From the cell containing the given text, extract its center point as (X, Y) coordinate. 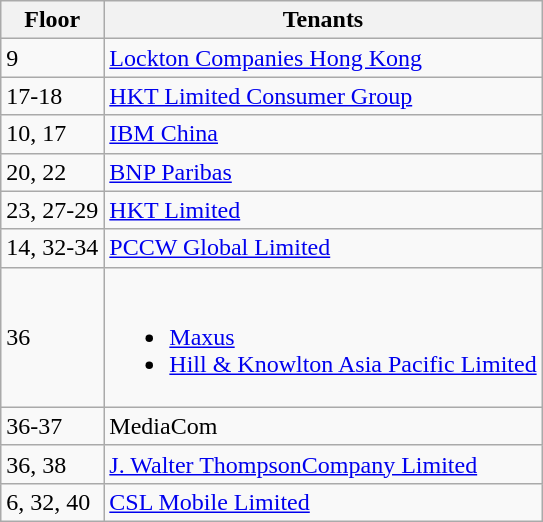
HKT Limited (323, 210)
10, 17 (52, 134)
MediaCom (323, 426)
Lockton Companies Hong Kong (323, 58)
36 (52, 337)
MaxusHill & Knowlton Asia Pacific Limited (323, 337)
J. Walter ThompsonCompany Limited (323, 464)
IBM China (323, 134)
PCCW Global Limited (323, 248)
17-18 (52, 96)
HKT Limited Consumer Group (323, 96)
CSL Mobile Limited (323, 502)
20, 22 (52, 172)
14, 32-34 (52, 248)
36, 38 (52, 464)
36-37 (52, 426)
BNP Paribas (323, 172)
Tenants (323, 20)
9 (52, 58)
6, 32, 40 (52, 502)
Floor (52, 20)
23, 27-29 (52, 210)
